Pinpoint the cell where the given text exists, returning its [x, y] midpoint coordinate. 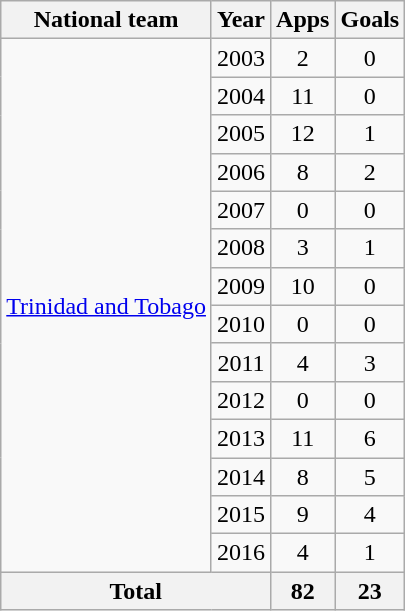
2004 [240, 96]
Trinidad and Tobago [106, 306]
23 [370, 591]
10 [303, 286]
Total [136, 591]
2016 [240, 553]
2015 [240, 515]
12 [303, 134]
Goals [370, 20]
2011 [240, 362]
2009 [240, 286]
2007 [240, 210]
2010 [240, 324]
6 [370, 438]
82 [303, 591]
5 [370, 477]
Apps [303, 20]
2012 [240, 400]
9 [303, 515]
National team [106, 20]
2006 [240, 172]
2005 [240, 134]
2003 [240, 58]
2013 [240, 438]
2008 [240, 248]
Year [240, 20]
2014 [240, 477]
